Provide the (X, Y) coordinate of the cell's center where the given text is located.  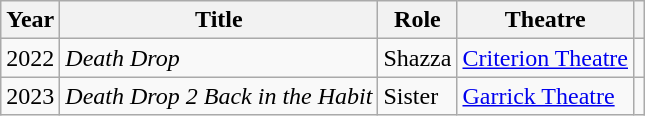
2022 (30, 58)
Sister (418, 96)
2023 (30, 96)
Criterion Theatre (546, 58)
Role (418, 20)
Shazza (418, 58)
Year (30, 20)
Garrick Theatre (546, 96)
Death Drop (219, 58)
Theatre (546, 20)
Death Drop 2 Back in the Habit (219, 96)
Title (219, 20)
